Scan for the cell matching the given text and deliver its [x, y] coordinate at center. 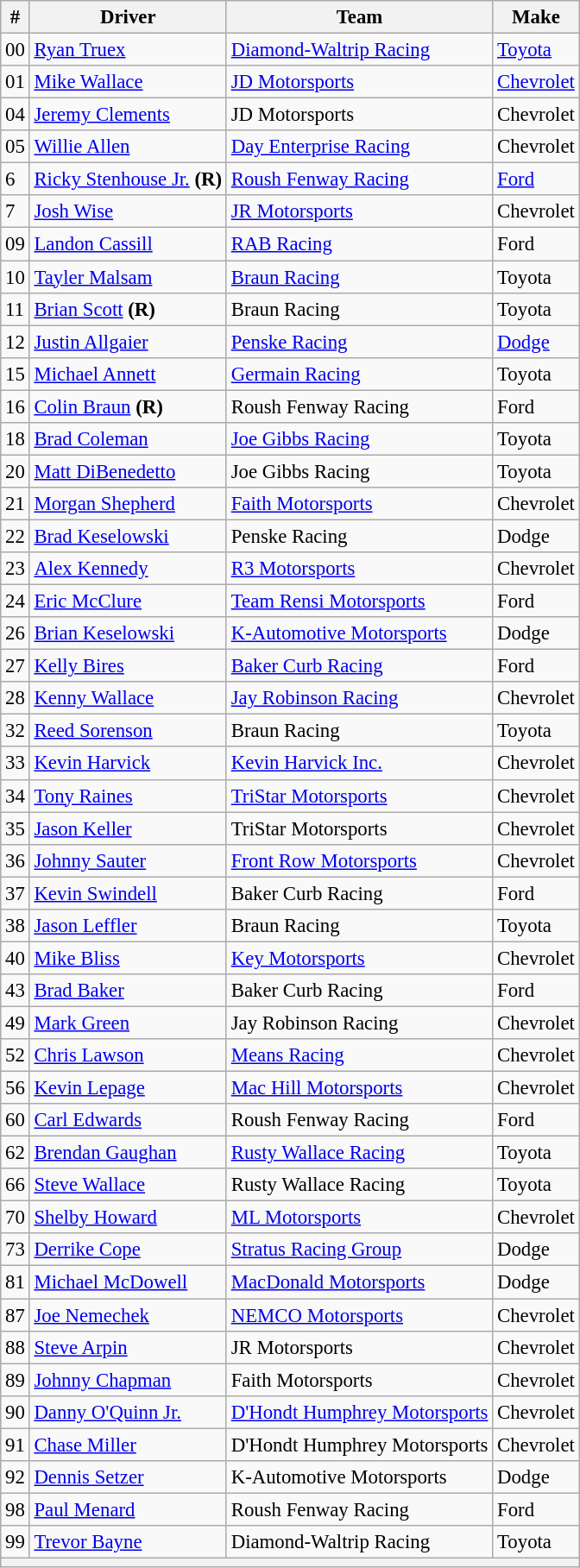
36 [16, 860]
Stratus Racing Group [359, 1250]
40 [16, 958]
Means Racing [359, 1055]
88 [16, 1347]
32 [16, 731]
Brian Scott (R) [128, 309]
6 [16, 179]
Steve Wallace [128, 1185]
Ricky Stenhouse Jr. (R) [128, 179]
34 [16, 796]
Kevin Harvick Inc. [359, 764]
05 [16, 147]
Michael Annett [128, 374]
Kevin Harvick [128, 764]
Danny O'Quinn Jr. [128, 1412]
92 [16, 1477]
38 [16, 926]
98 [16, 1509]
Mike Wallace [128, 82]
R3 Motorsports [359, 569]
89 [16, 1380]
Kenny Wallace [128, 698]
MacDonald Motorsports [359, 1282]
70 [16, 1218]
09 [16, 244]
Make [536, 17]
Front Row Motorsports [359, 860]
Paul Menard [128, 1509]
43 [16, 991]
Tony Raines [128, 796]
Derrike Cope [128, 1250]
Chris Lawson [128, 1055]
Jason Leffler [128, 926]
18 [16, 439]
35 [16, 828]
Eric McClure [128, 601]
10 [16, 277]
Reed Sorenson [128, 731]
Chase Miller [128, 1445]
ML Motorsports [359, 1218]
24 [16, 601]
21 [16, 504]
00 [16, 50]
Brendan Gaughan [128, 1153]
Team [359, 17]
33 [16, 764]
23 [16, 569]
Justin Allgaier [128, 342]
20 [16, 471]
Morgan Shepherd [128, 504]
Brad Baker [128, 991]
Colin Braun (R) [128, 406]
60 [16, 1120]
Landon Cassill [128, 244]
04 [16, 115]
Day Enterprise Racing [359, 147]
RAB Racing [359, 244]
Brad Coleman [128, 439]
37 [16, 893]
Driver [128, 17]
91 [16, 1445]
# [16, 17]
28 [16, 698]
Dennis Setzer [128, 1477]
Jason Keller [128, 828]
Carl Edwards [128, 1120]
Mike Bliss [128, 958]
Kelly Bires [128, 666]
73 [16, 1250]
27 [16, 666]
26 [16, 633]
22 [16, 536]
Tayler Malsam [128, 277]
11 [16, 309]
12 [16, 342]
Josh Wise [128, 211]
Kevin Lepage [128, 1088]
01 [16, 82]
Kevin Swindell [128, 893]
87 [16, 1315]
Joe Nemechek [128, 1315]
Alex Kennedy [128, 569]
Shelby Howard [128, 1218]
16 [16, 406]
Ryan Truex [128, 50]
81 [16, 1282]
Johnny Sauter [128, 860]
99 [16, 1542]
15 [16, 374]
52 [16, 1055]
Mac Hill Motorsports [359, 1088]
56 [16, 1088]
Johnny Chapman [128, 1380]
Jeremy Clements [128, 115]
7 [16, 211]
Willie Allen [128, 147]
Brad Keselowski [128, 536]
Matt DiBenedetto [128, 471]
62 [16, 1153]
Brian Keselowski [128, 633]
Mark Green [128, 1023]
90 [16, 1412]
49 [16, 1023]
Germain Racing [359, 374]
Trevor Bayne [128, 1542]
Michael McDowell [128, 1282]
66 [16, 1185]
Team Rensi Motorsports [359, 601]
Key Motorsports [359, 958]
Steve Arpin [128, 1347]
NEMCO Motorsports [359, 1315]
